Return the (x, y) coordinate for the center point of the cell that contains the specified text.  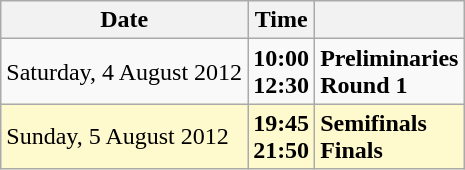
19:4521:50 (282, 136)
PreliminariesRound 1 (390, 72)
SemifinalsFinals (390, 136)
Date (124, 20)
Sunday, 5 August 2012 (124, 136)
Time (282, 20)
10:0012:30 (282, 72)
Saturday, 4 August 2012 (124, 72)
